Return [x, y] of the center of cell containing provided text 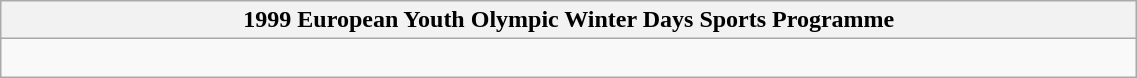
1999 European Youth Olympic Winter Days Sports Programme [569, 20]
